From the cell containing the given text, extract its center point as [X, Y] coordinate. 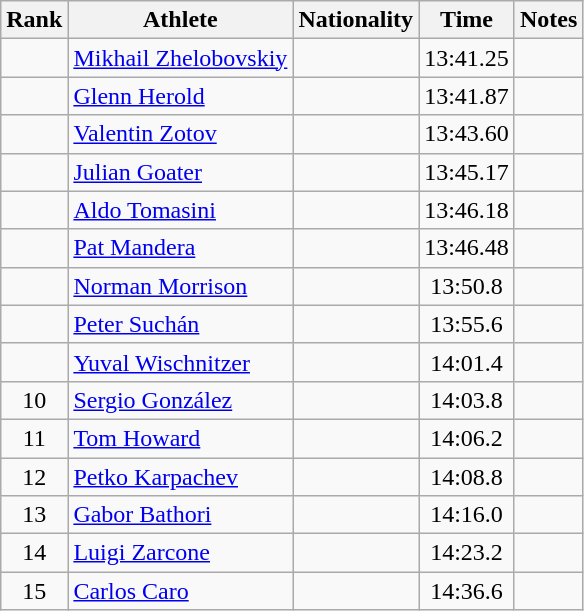
Notes [548, 20]
14:08.8 [467, 477]
Valentin Zotov [180, 134]
13:46.48 [467, 248]
Athlete [180, 20]
Time [467, 20]
14:36.6 [467, 591]
Peter Suchán [180, 324]
15 [34, 591]
Gabor Bathori [180, 515]
Glenn Herold [180, 96]
14:01.4 [467, 362]
Luigi Zarcone [180, 553]
13:45.17 [467, 172]
13:55.6 [467, 324]
11 [34, 438]
Tom Howard [180, 438]
13:43.60 [467, 134]
14 [34, 553]
Norman Morrison [180, 286]
Julian Goater [180, 172]
Mikhail Zhelobovskiy [180, 58]
10 [34, 400]
14:03.8 [467, 400]
Yuval Wischnitzer [180, 362]
Pat Mandera [180, 248]
Rank [34, 20]
14:23.2 [467, 553]
12 [34, 477]
13:41.87 [467, 96]
Carlos Caro [180, 591]
Aldo Tomasini [180, 210]
14:06.2 [467, 438]
13:41.25 [467, 58]
13:46.18 [467, 210]
14:16.0 [467, 515]
13 [34, 515]
Nationality [356, 20]
13:50.8 [467, 286]
Sergio González [180, 400]
Petko Karpachev [180, 477]
